Extract the [X, Y] coordinate from the center of the cell holding the provided text.  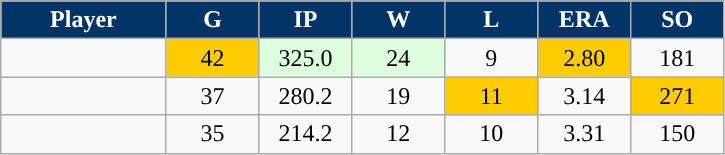
ERA [584, 20]
2.80 [584, 58]
42 [212, 58]
3.31 [584, 134]
19 [398, 96]
12 [398, 134]
181 [678, 58]
9 [492, 58]
150 [678, 134]
G [212, 20]
Player [84, 20]
IP [306, 20]
W [398, 20]
3.14 [584, 96]
325.0 [306, 58]
271 [678, 96]
SO [678, 20]
214.2 [306, 134]
10 [492, 134]
37 [212, 96]
L [492, 20]
280.2 [306, 96]
24 [398, 58]
11 [492, 96]
35 [212, 134]
